Detect which cell encompasses the target text, then output its [X, Y] center coordinate. 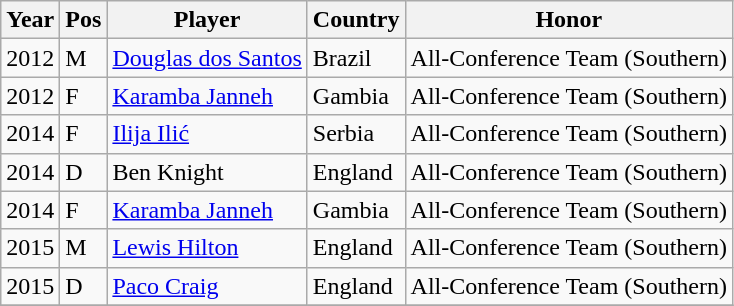
Player [207, 20]
Pos [84, 20]
Year [30, 20]
Douglas dos Santos [207, 58]
Ilija Ilić [207, 134]
Paco Craig [207, 286]
Country [356, 20]
Brazil [356, 58]
Honor [568, 20]
Serbia [356, 134]
Ben Knight [207, 172]
Lewis Hilton [207, 248]
